Scan for the cell matching the given text and deliver its (x, y) coordinate at center. 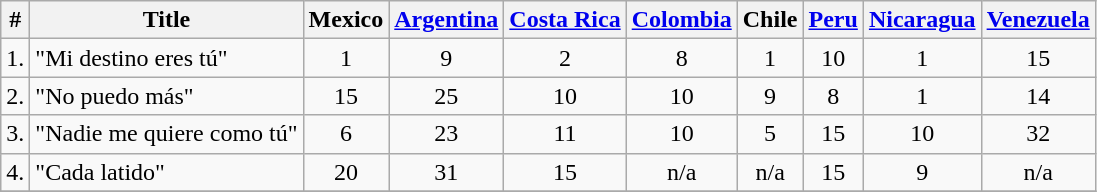
6 (346, 134)
2. (16, 96)
25 (446, 96)
2 (565, 58)
Venezuela (1038, 20)
# (16, 20)
11 (565, 134)
"Nadie me quiere como tú" (166, 134)
32 (1038, 134)
14 (1038, 96)
20 (346, 172)
3. (16, 134)
31 (446, 172)
"Cada latido" (166, 172)
5 (770, 134)
Colombia (682, 20)
Nicaragua (922, 20)
Title (166, 20)
4. (16, 172)
Chile (770, 20)
1. (16, 58)
Argentina (446, 20)
Costa Rica (565, 20)
23 (446, 134)
Mexico (346, 20)
Peru (833, 20)
"No puedo más" (166, 96)
"Mi destino eres tú" (166, 58)
